Extract the (X, Y) coordinate from the center of the cell holding the provided text.  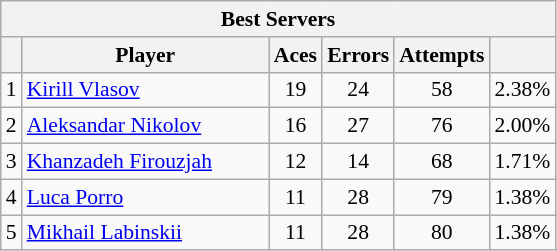
Errors (358, 55)
3 (12, 162)
Khanzadeh Firouzjah (146, 162)
19 (296, 90)
68 (442, 162)
Aleksandar Nikolov (146, 126)
24 (358, 90)
58 (442, 90)
16 (296, 126)
2.00% (522, 126)
Attempts (442, 55)
Best Servers (278, 19)
76 (442, 126)
Player (146, 55)
2.38% (522, 90)
2 (12, 126)
5 (12, 233)
Aces (296, 55)
1.71% (522, 162)
27 (358, 126)
Kirill Vlasov (146, 90)
12 (296, 162)
80 (442, 233)
14 (358, 162)
Mikhail Labinskii (146, 233)
Luca Porro (146, 197)
1 (12, 90)
79 (442, 197)
4 (12, 197)
